Return [X, Y] of the center of cell containing provided text 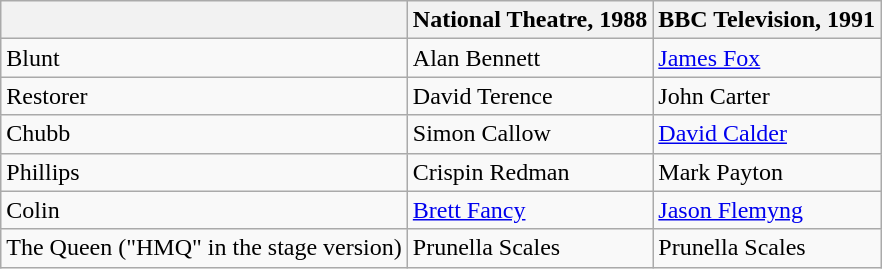
Mark Payton [767, 172]
Restorer [204, 96]
Blunt [204, 58]
John Carter [767, 96]
David Calder [767, 134]
BBC Television, 1991 [767, 20]
Alan Bennett [530, 58]
Colin [204, 210]
Crispin Redman [530, 172]
Simon Callow [530, 134]
Jason Flemyng [767, 210]
National Theatre, 1988 [530, 20]
James Fox [767, 58]
Phillips [204, 172]
The Queen ("HMQ" in the stage version) [204, 248]
Chubb [204, 134]
David Terence [530, 96]
Brett Fancy [530, 210]
